Return [X, Y] of the center of cell containing provided text 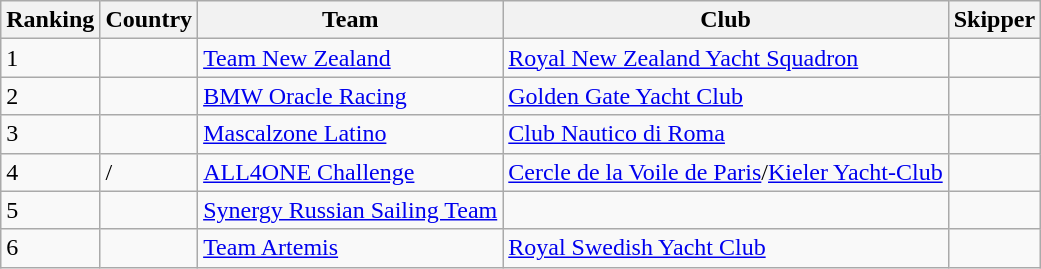
Team New Zealand [350, 58]
Royal Swedish Yacht Club [726, 248]
5 [50, 210]
Golden Gate Yacht Club [726, 96]
BMW Oracle Racing [350, 96]
Synergy Russian Sailing Team [350, 210]
Club Nautico di Roma [726, 134]
2 [50, 96]
1 [50, 58]
Club [726, 20]
Mascalzone Latino [350, 134]
Country [149, 20]
Team Artemis [350, 248]
Team [350, 20]
6 [50, 248]
4 [50, 172]
Royal New Zealand Yacht Squadron [726, 58]
Skipper [994, 20]
/ [149, 172]
Ranking [50, 20]
3 [50, 134]
Cercle de la Voile de Paris/Kieler Yacht-Club [726, 172]
ALL4ONE Challenge [350, 172]
